From the cell containing the given text, extract its center point as [x, y] coordinate. 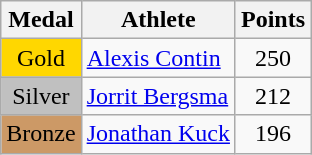
Jorrit Bergsma [158, 96]
Gold [41, 58]
212 [272, 96]
Bronze [41, 134]
Athlete [158, 20]
196 [272, 134]
Points [272, 20]
Medal [41, 20]
Jonathan Kuck [158, 134]
Alexis Contin [158, 58]
Silver [41, 96]
250 [272, 58]
